Extract the (x, y) coordinate from the center of the cell holding the provided text.  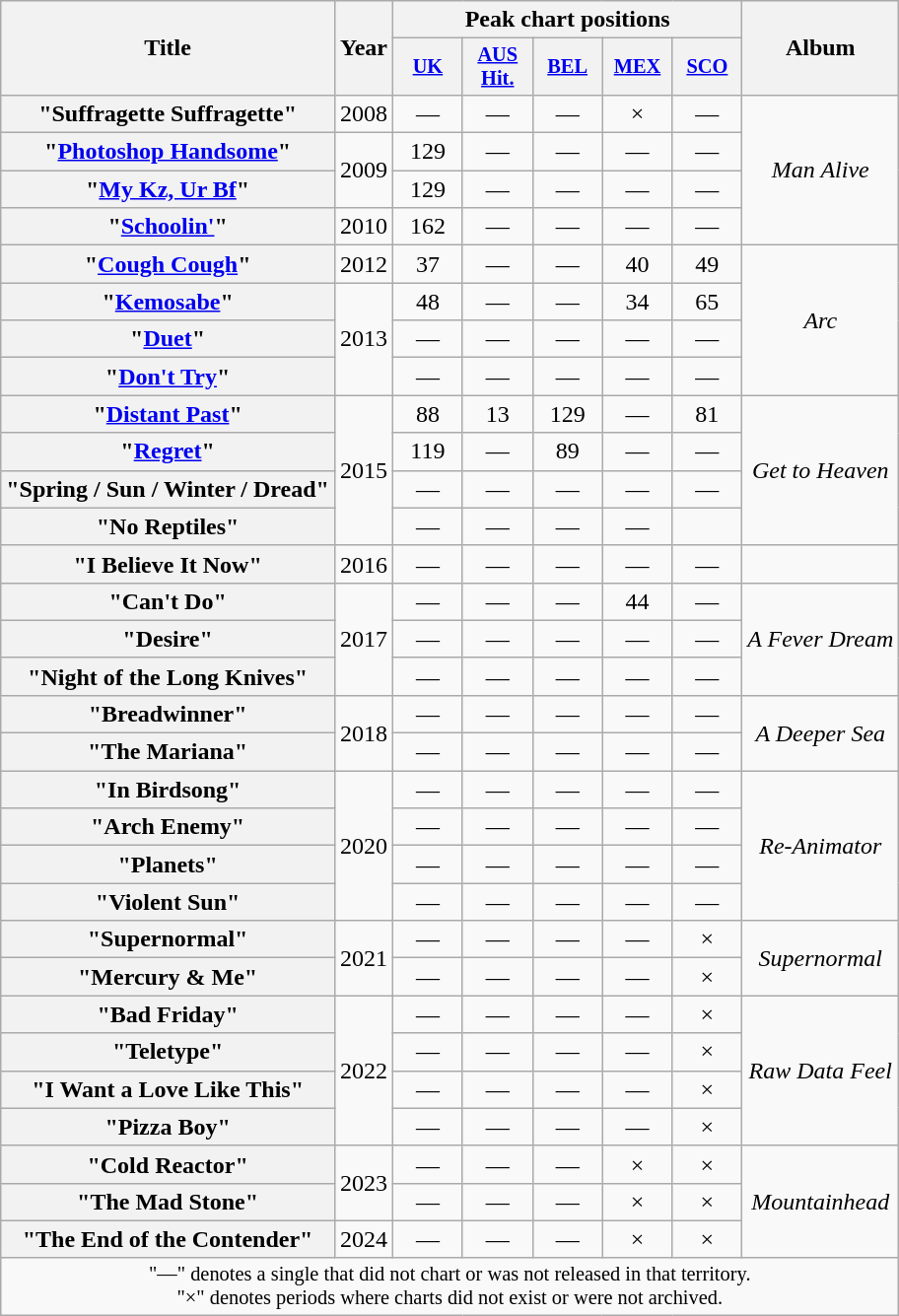
Album (820, 48)
Title (168, 48)
"Duet" (168, 339)
Re-Animator (820, 846)
89 (568, 451)
2022 (363, 1071)
"Kemosabe" (168, 302)
65 (708, 302)
162 (428, 227)
"Pizza Boy" (168, 1127)
"Regret" (168, 451)
A Fever Dream (820, 639)
2021 (363, 958)
"Desire" (168, 639)
"Can't Do" (168, 601)
2015 (363, 470)
"Violent Sun" (168, 902)
2008 (363, 113)
2017 (363, 639)
40 (637, 264)
"Spring / Sun / Winter / Dread" (168, 489)
"Arch Enemy" (168, 827)
"Distant Past" (168, 414)
34 (637, 302)
"Supernormal" (168, 939)
2013 (363, 339)
"Cold Reactor" (168, 1164)
2018 (363, 732)
Get to Heaven (820, 470)
"—" denotes a single that did not chart or was not released in that territory."×" denotes periods where charts did not exist or were not archived. (449, 1286)
37 (428, 264)
Mountainhead (820, 1202)
AUSHit. (497, 67)
"Don't Try" (168, 377)
2009 (363, 171)
2012 (363, 264)
49 (708, 264)
Year (363, 48)
Supernormal (820, 958)
44 (637, 601)
"The Mariana" (168, 752)
"Suffragette Suffragette" (168, 113)
"My Kz, Ur Bf" (168, 189)
Peak chart positions (568, 20)
Man Alive (820, 170)
"I Believe It Now" (168, 564)
"Mercury & Me" (168, 977)
MEX (637, 67)
119 (428, 451)
13 (497, 414)
2024 (363, 1239)
BEL (568, 67)
"Photoshop Handsome" (168, 152)
2023 (363, 1183)
"I Want a Love Like This" (168, 1089)
2020 (363, 846)
"Breadwinner" (168, 714)
81 (708, 414)
"The Mad Stone" (168, 1202)
"Night of the Long Knives" (168, 676)
"The End of the Contender" (168, 1239)
"Planets" (168, 865)
"Cough Cough" (168, 264)
UK (428, 67)
"In Birdsong" (168, 790)
48 (428, 302)
"Teletype" (168, 1052)
2016 (363, 564)
SCO (708, 67)
"Bad Friday" (168, 1014)
"No Reptiles" (168, 526)
Raw Data Feel (820, 1071)
2010 (363, 227)
A Deeper Sea (820, 732)
88 (428, 414)
Arc (820, 320)
"Schoolin'" (168, 227)
